Pinpoint the cell where the given text exists, returning its [X, Y] midpoint coordinate. 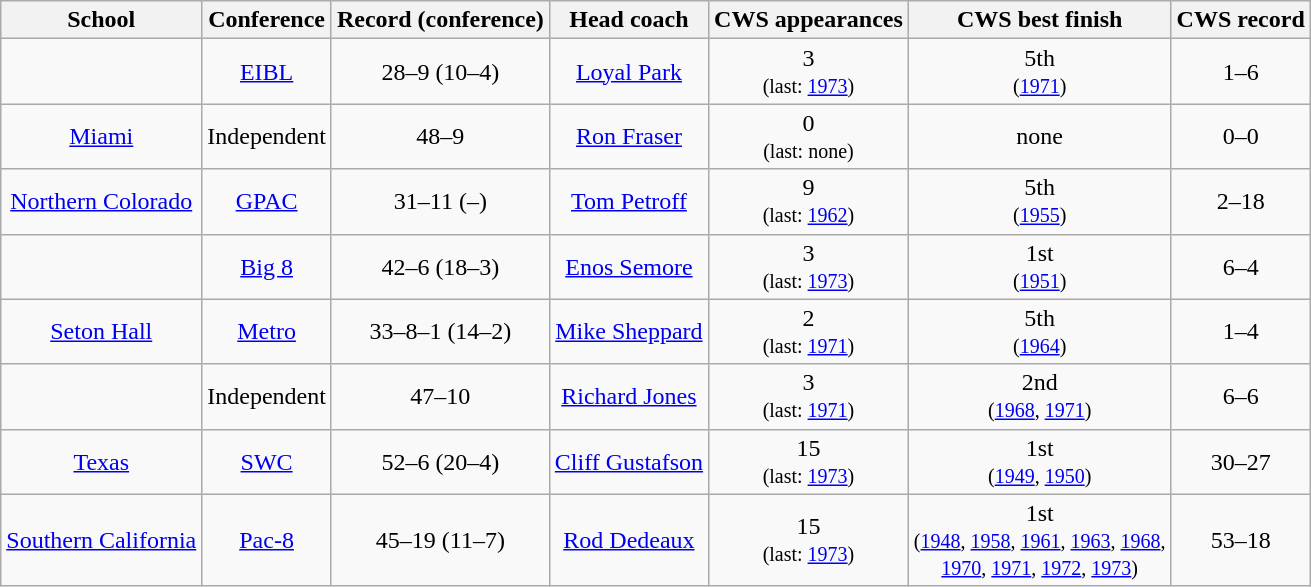
5th(1955) [1040, 202]
53–18 [1240, 540]
Southern California [102, 540]
none [1040, 136]
1st(1948, 1958, 1961, 1963, 1968, 1970, 1971, 1972, 1973) [1040, 540]
31–11 (–) [440, 202]
CWS record [1240, 20]
45–19 (11–7) [440, 540]
30–27 [1240, 462]
Enos Semore [628, 266]
School [102, 20]
2nd(1968, 1971) [1040, 396]
Conference [267, 20]
Miami [102, 136]
1st(1949, 1950) [1040, 462]
CWS best finish [1040, 20]
6–4 [1240, 266]
Big 8 [267, 266]
Richard Jones [628, 396]
Ron Fraser [628, 136]
Seton Hall [102, 332]
Record (conference) [440, 20]
6–6 [1240, 396]
42–6 (18–3) [440, 266]
0(last: none) [809, 136]
9(last: 1962) [809, 202]
EIBL [267, 72]
2–18 [1240, 202]
Rod Dedeaux [628, 540]
0–0 [1240, 136]
SWC [267, 462]
1st(1951) [1040, 266]
Metro [267, 332]
2(last: 1971) [809, 332]
33–8–1 (14–2) [440, 332]
5th(1971) [1040, 72]
Mike Sheppard [628, 332]
48–9 [440, 136]
52–6 (20–4) [440, 462]
5th(1964) [1040, 332]
Loyal Park [628, 72]
Cliff Gustafson [628, 462]
GPAC [267, 202]
Head coach [628, 20]
47–10 [440, 396]
1–4 [1240, 332]
Northern Colorado [102, 202]
Tom Petroff [628, 202]
28–9 (10–4) [440, 72]
1–6 [1240, 72]
3(last: 1971) [809, 396]
Texas [102, 462]
Pac-8 [267, 540]
CWS appearances [809, 20]
